Scan for the cell matching the given text and deliver its [x, y] coordinate at center. 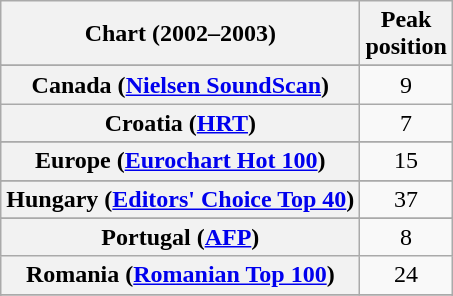
Peakposition [406, 34]
37 [406, 199]
Europe (Eurochart Hot 100) [180, 161]
Chart (2002–2003) [180, 34]
Canada (Nielsen SoundScan) [180, 85]
9 [406, 85]
8 [406, 237]
Croatia (HRT) [180, 123]
24 [406, 275]
Romania (Romanian Top 100) [180, 275]
Portugal (AFP) [180, 237]
15 [406, 161]
Hungary (Editors' Choice Top 40) [180, 199]
7 [406, 123]
